Capture the cell that displays the provided text and extract its [x, y] central coordinate. 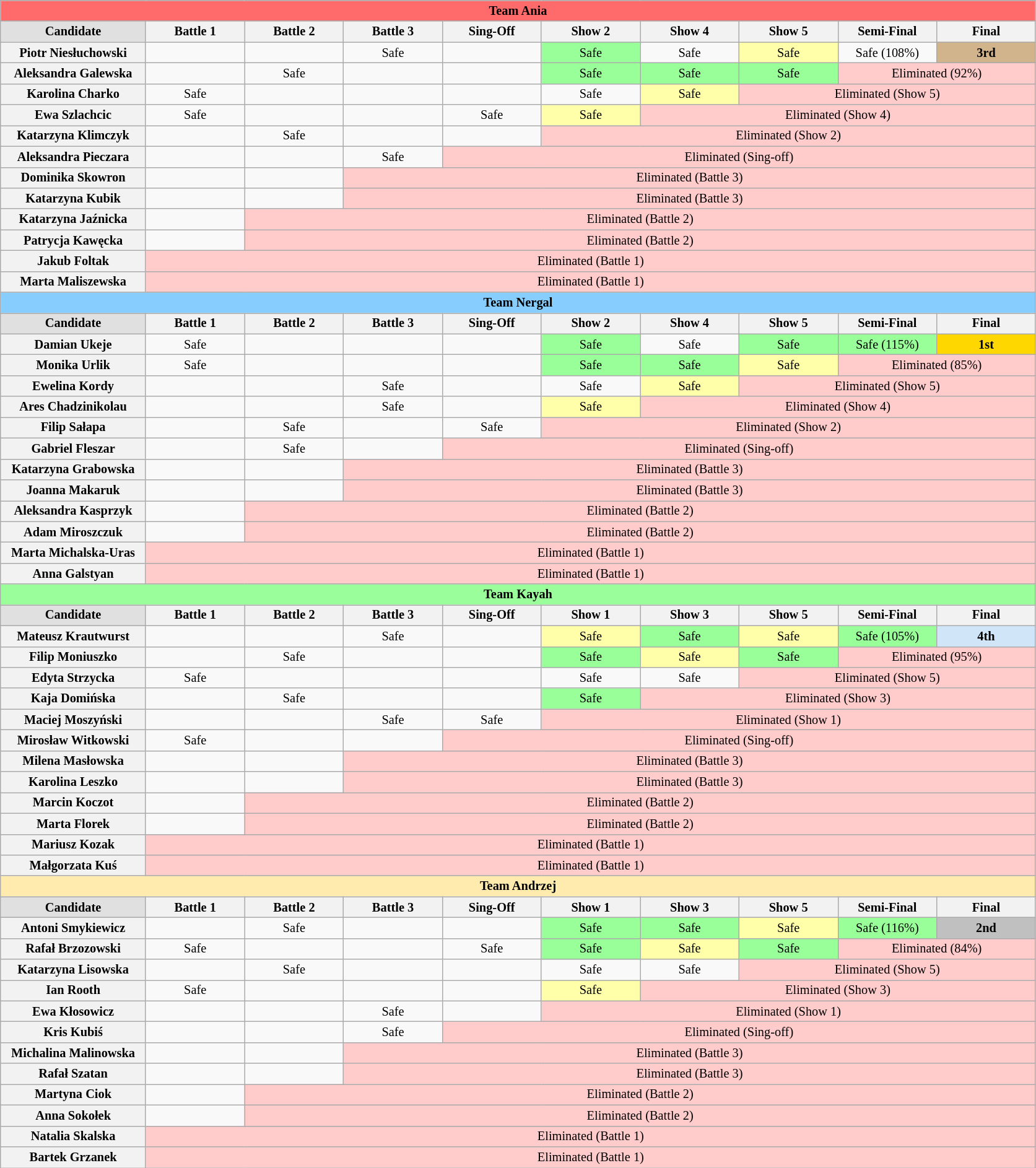
Safe (116%) [887, 928]
Kaja Domińska [73, 699]
4th [986, 636]
2nd [986, 928]
Aleksandra Pieczara [73, 157]
Katarzyna Grabowska [73, 469]
Eliminated (85%) [936, 365]
Safe (108%) [887, 53]
Eliminated (95%) [936, 657]
Joanna Makaruk [73, 490]
Mateusz Krautwurst [73, 636]
Katarzyna Klimczyk [73, 136]
Katarzyna Jaźnicka [73, 219]
Eliminated (84%) [936, 949]
Team Andrzej [518, 886]
Anna Sokołek [73, 1115]
Karolina Leszko [73, 782]
Natalia Skalska [73, 1136]
3rd [986, 53]
Katarzyna Kubik [73, 198]
Team Ania [518, 11]
Team Nergal [518, 303]
Edyta Strzycka [73, 678]
Ewa Kłosowicz [73, 1011]
Michalina Malinowska [73, 1053]
Adam Miroszczuk [73, 532]
Dominika Skowron [73, 178]
Ian Rooth [73, 990]
Marta Florek [73, 824]
Safe (105%) [887, 636]
Marcin Koczot [73, 803]
Jakub Foltak [73, 261]
Filip Moniuszko [73, 657]
Antoni Smykiewicz [73, 928]
Karolina Charko [73, 94]
Maciej Moszyński [73, 720]
Filip Sałapa [73, 427]
Ares Chadzinikolau [73, 407]
Katarzyna Lisowska [73, 970]
Gabriel Fleszar [73, 448]
Bartek Grzanek [73, 1157]
Milena Masłowska [73, 761]
Anna Galstyan [73, 573]
Eliminated (92%) [936, 73]
Aleksandra Kasprzyk [73, 511]
Patrycja Kawęcka [73, 240]
Marta Michalska-Uras [73, 552]
Mariusz Kozak [73, 845]
Monika Urlik [73, 365]
Kris Kubiś [73, 1032]
Safe (115%) [887, 344]
Ewa Szlachcic [73, 115]
Ewelina Kordy [73, 386]
Aleksandra Galewska [73, 73]
Damian Ukeje [73, 344]
Rafał Szatan [73, 1074]
Team Kayah [518, 595]
1st [986, 344]
Małgorzata Kuś [73, 865]
Mirosław Witkowski [73, 740]
Marta Maliszewska [73, 282]
Piotr Niesłuchowski [73, 53]
Rafał Brzozowski [73, 949]
Martyna Ciok [73, 1094]
